Extract the [x, y] coordinate from the center of the cell holding the provided text.  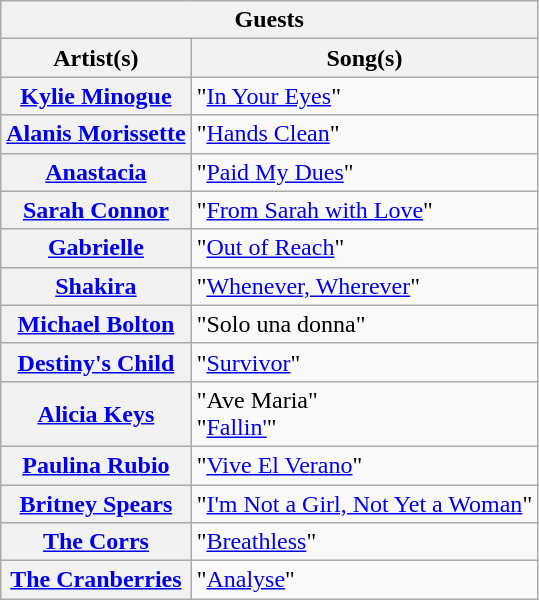
"Breathless" [364, 542]
Britney Spears [96, 503]
Song(s) [364, 58]
Alicia Keys [96, 414]
"Vive El Verano" [364, 465]
"Hands Clean" [364, 134]
Shakira [96, 286]
Destiny's Child [96, 362]
Kylie Minogue [96, 96]
Artist(s) [96, 58]
"Solo una donna" [364, 324]
Michael Bolton [96, 324]
"Whenever, Wherever" [364, 286]
"Ave Maria" "Fallin'" [364, 414]
"Out of Reach" [364, 248]
"Analyse" [364, 580]
Guests [270, 20]
The Cranberries [96, 580]
"Paid My Dues" [364, 172]
Paulina Rubio [96, 465]
Gabrielle [96, 248]
Alanis Morissette [96, 134]
"I'm Not a Girl, Not Yet a Woman" [364, 503]
Sarah Connor [96, 210]
The Corrs [96, 542]
"In Your Eyes" [364, 96]
Anastacia [96, 172]
"From Sarah with Love" [364, 210]
"Survivor" [364, 362]
